Detect which cell encompasses the target text, then output its (x, y) center coordinate. 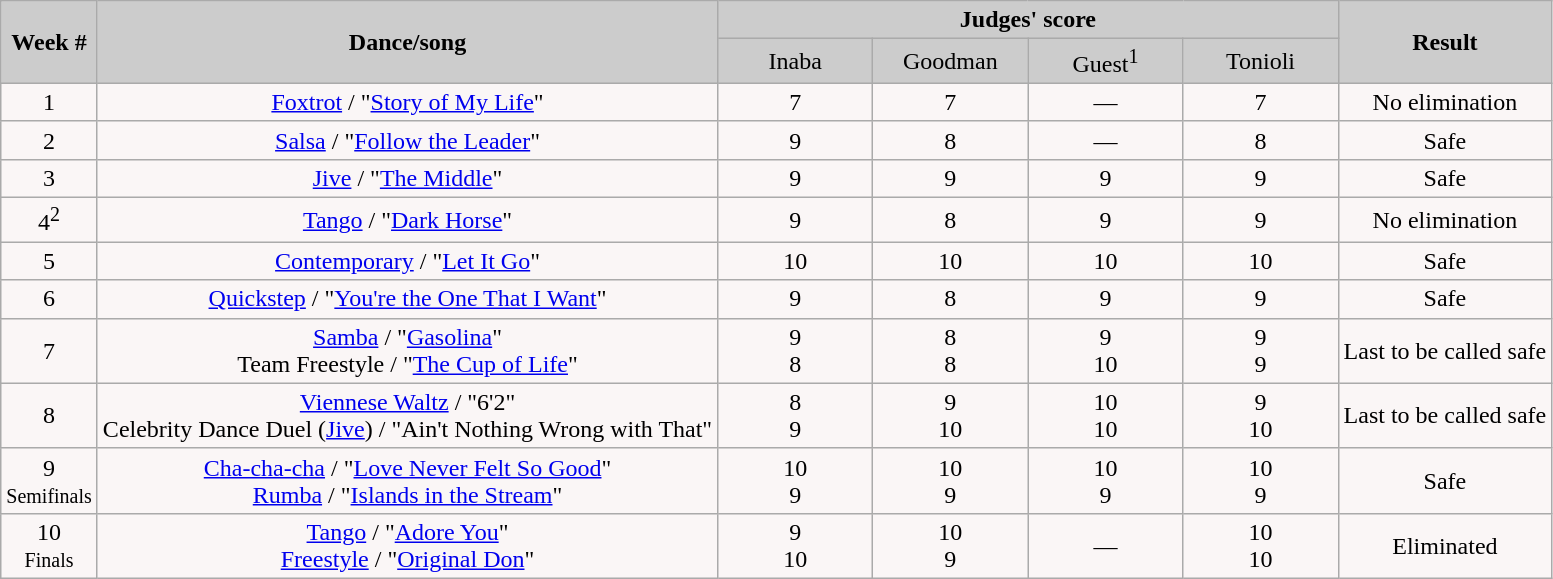
88 (950, 350)
Salsa / "Follow the Leader" (407, 140)
89 (796, 416)
1 (50, 102)
42 (50, 220)
Contemporary / "Let It Go" (407, 261)
10Finals (50, 546)
Viennese Waltz / "6'2"Celebrity Dance Duel (Jive) / "Ain't Nothing Wrong with That" (407, 416)
98 (796, 350)
9Semifinals (50, 480)
Cha-cha-cha / "Love Never Felt So Good"Rumba / "Islands in the Stream" (407, 480)
Jive / "The Middle" (407, 178)
6 (50, 299)
Week # (50, 42)
2 (50, 140)
Inaba (796, 62)
Quickstep / "You're the One That I Want" (407, 299)
3 (50, 178)
Foxtrot / "Story of My Life" (407, 102)
Tonioli (1260, 62)
Result (1445, 42)
Eliminated (1445, 546)
Tango / "Dark Horse" (407, 220)
99 (1260, 350)
5 (50, 261)
Dance/song (407, 42)
Goodman (950, 62)
Judges' score (1028, 20)
Guest1 (1106, 62)
Tango / "Adore You"Freestyle / "Original Don" (407, 546)
Samba / "Gasolina"Team Freestyle / "The Cup of Life" (407, 350)
